Return (X, Y) of the center of cell containing provided text 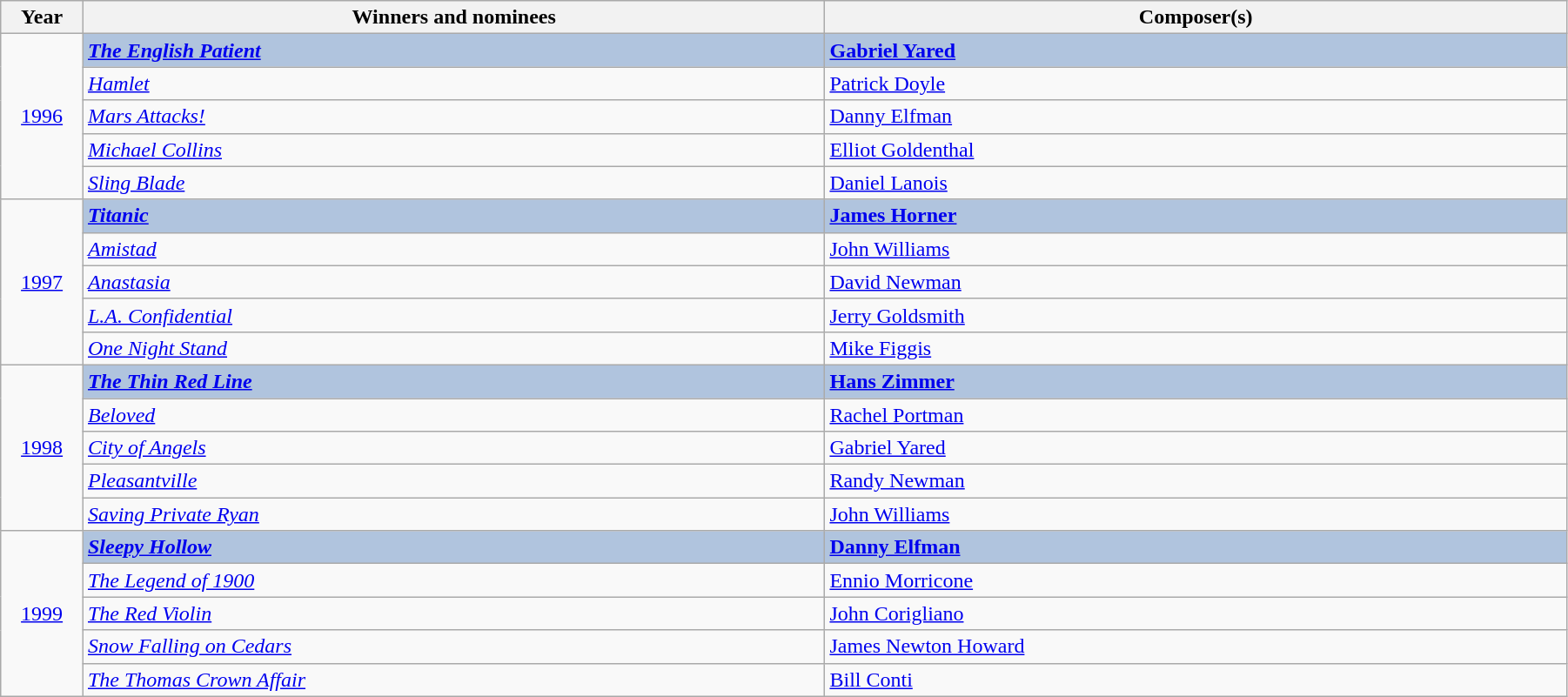
Daniel Lanois (1196, 183)
Mars Attacks! (453, 117)
The Thomas Crown Affair (453, 680)
Sleepy Hollow (453, 547)
Anastasia (453, 282)
1996 (42, 117)
1999 (42, 613)
1998 (42, 447)
Amistad (453, 249)
Elliot Goldenthal (1196, 150)
Beloved (453, 415)
Composer(s) (1196, 17)
Patrick Doyle (1196, 84)
Hamlet (453, 84)
Winners and nominees (453, 17)
1997 (42, 282)
One Night Stand (453, 348)
Pleasantville (453, 481)
The Thin Red Line (453, 381)
Saving Private Ryan (453, 514)
Snow Falling on Cedars (453, 647)
Bill Conti (1196, 680)
Rachel Portman (1196, 415)
Randy Newman (1196, 481)
Titanic (453, 216)
The English Patient (453, 50)
The Red Violin (453, 613)
James Horner (1196, 216)
Sling Blade (453, 183)
James Newton Howard (1196, 647)
Mike Figgis (1196, 348)
Ennio Morricone (1196, 580)
L.A. Confidential (453, 315)
John Corigliano (1196, 613)
City of Angels (453, 448)
Year (42, 17)
The Legend of 1900 (453, 580)
Hans Zimmer (1196, 381)
David Newman (1196, 282)
Jerry Goldsmith (1196, 315)
Michael Collins (453, 150)
